Detect which cell encompasses the target text, then output its (x, y) center coordinate. 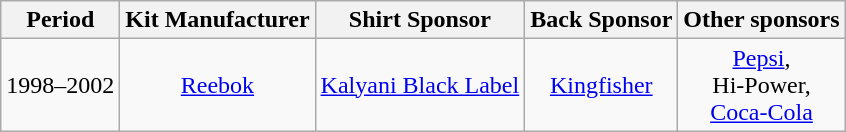
Shirt Sponsor (420, 20)
Kingfisher (602, 85)
Period (60, 20)
Other sponsors (762, 20)
Pepsi,Hi-Power,Coca-Cola (762, 85)
1998–2002 (60, 85)
Reebok (218, 85)
Kit Manufacturer (218, 20)
Back Sponsor (602, 20)
Kalyani Black Label (420, 85)
